For the text-containing cell, return its midpoint in [x, y] coordinate format. 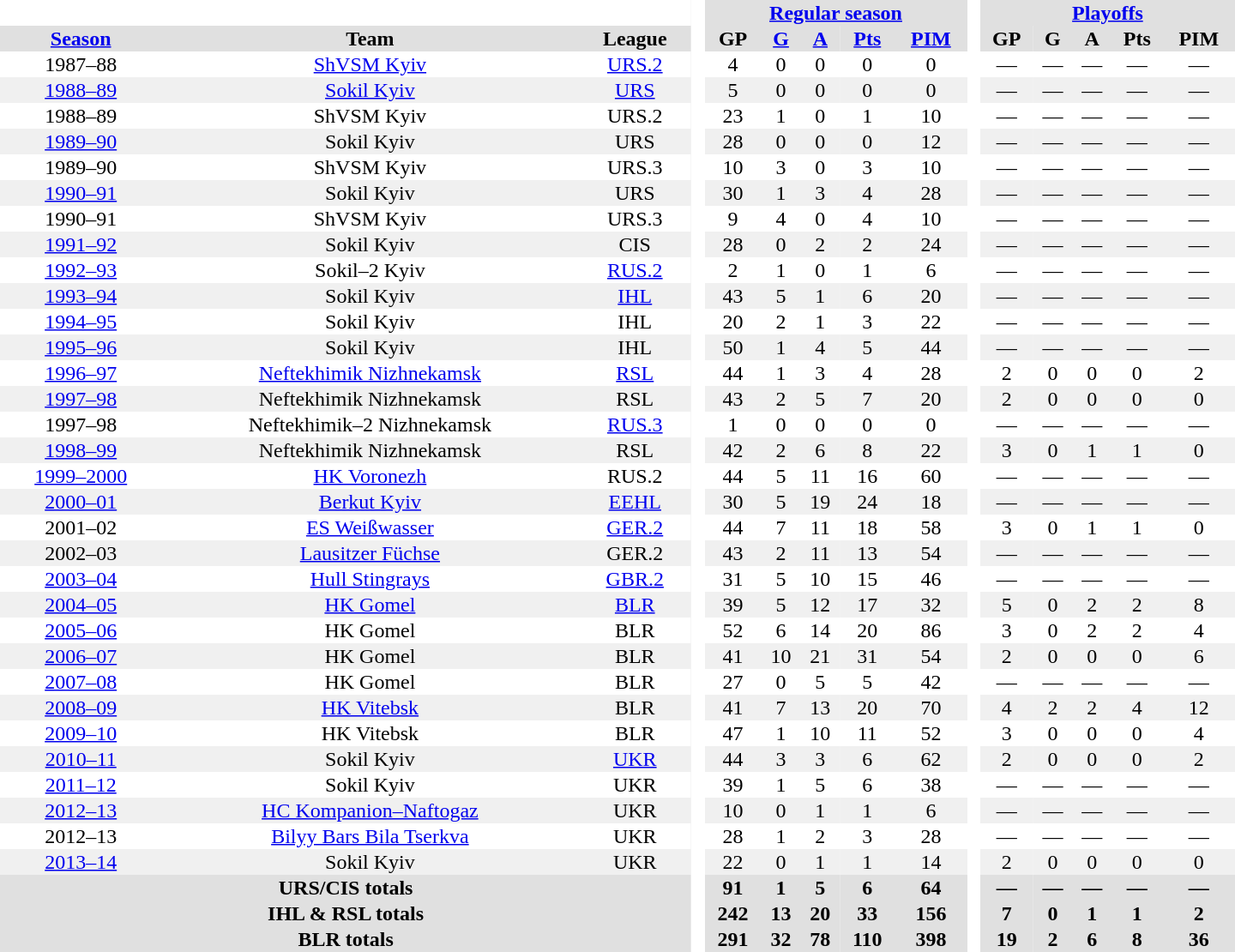
1996–97 [81, 373]
23 [732, 116]
9 [732, 219]
Lausitzer Füchse [370, 553]
1991–92 [81, 244]
91 [732, 888]
33 [867, 913]
Berkut Kyiv [370, 502]
GBR.2 [635, 579]
38 [931, 785]
47 [732, 733]
2008–09 [81, 708]
Neftekhimik–2 Nizhnekamsk [370, 425]
EEHL [635, 502]
1987–88 [81, 64]
URS/CIS totals [346, 888]
Playoffs [1108, 13]
398 [931, 939]
62 [931, 759]
2000–01 [81, 502]
2009–10 [81, 733]
2010–11 [81, 759]
1995–96 [81, 347]
36 [1199, 939]
2011–12 [81, 785]
46 [931, 579]
291 [732, 939]
1993–94 [81, 296]
1998–99 [81, 450]
2004–05 [81, 605]
Team [370, 39]
Bilyy Bars Bila Tserkva [370, 836]
110 [867, 939]
21 [820, 656]
50 [732, 347]
BLR totals [346, 939]
60 [931, 476]
Season [81, 39]
Sokil–2 Kyiv [370, 270]
1999–2000 [81, 476]
15 [867, 579]
64 [931, 888]
27 [732, 682]
58 [931, 527]
86 [931, 630]
2006–07 [81, 656]
242 [732, 913]
Regular season [835, 13]
1994–95 [81, 322]
IHL & RSL totals [346, 913]
2001–02 [81, 527]
2003–04 [81, 579]
78 [820, 939]
17 [867, 605]
2002–03 [81, 553]
League [635, 39]
70 [931, 708]
CIS [635, 244]
156 [931, 913]
HC Kompanion–Naftogaz [370, 810]
ES Weißwasser [370, 527]
16 [867, 476]
Hull Stingrays [370, 579]
1992–93 [81, 270]
RUS.3 [635, 425]
HK Voronezh [370, 476]
2005–06 [81, 630]
2007–08 [81, 682]
2013–14 [81, 862]
